Locate the cell with the specified text and output its [x, y] center coordinate. 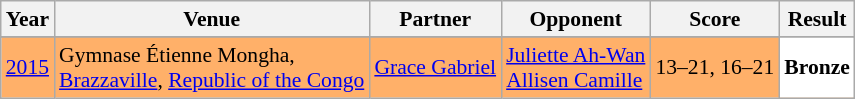
2015 [28, 68]
Bronze [817, 68]
Partner [435, 19]
Venue [212, 19]
Gymnase Étienne Mongha,Brazzaville, Republic of the Congo [212, 68]
13–21, 16–21 [714, 68]
Result [817, 19]
Year [28, 19]
Score [714, 19]
Juliette Ah-Wan Allisen Camille [576, 68]
Grace Gabriel [435, 68]
Opponent [576, 19]
